Scan for the cell matching the given text and deliver its (X, Y) coordinate at center. 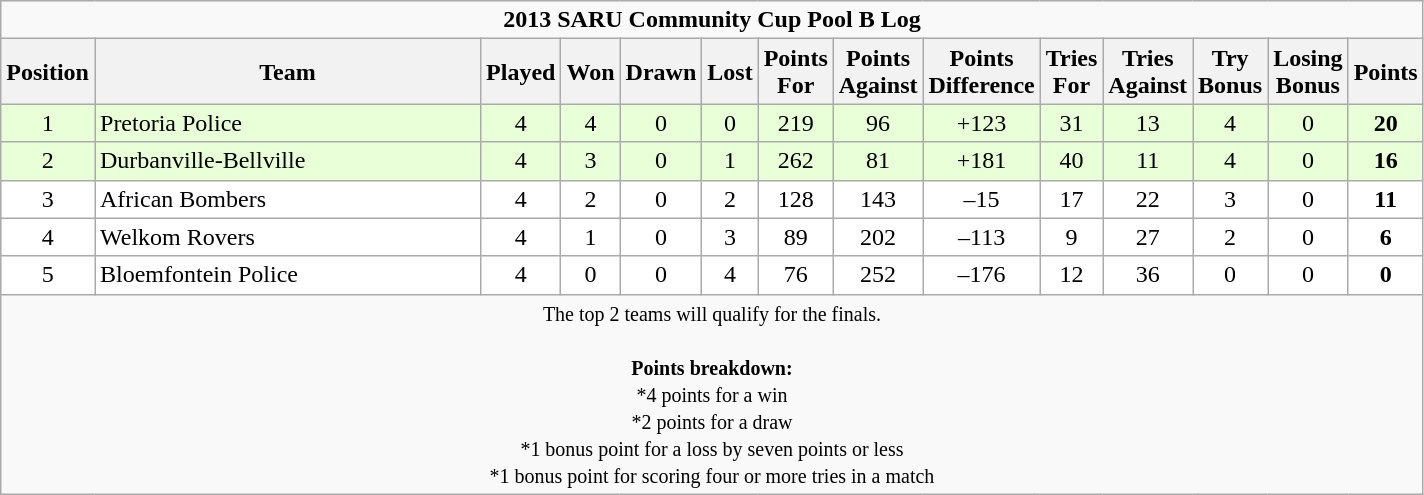
African Bombers (287, 199)
76 (796, 275)
Drawn (661, 72)
Durbanville-Bellville (287, 161)
Won (590, 72)
202 (878, 237)
Team (287, 72)
128 (796, 199)
22 (1148, 199)
Points Difference (982, 72)
219 (796, 123)
31 (1072, 123)
40 (1072, 161)
36 (1148, 275)
20 (1386, 123)
5 (48, 275)
Try Bonus (1230, 72)
12 (1072, 275)
17 (1072, 199)
Lost (730, 72)
Points Against (878, 72)
Bloemfontein Police (287, 275)
+123 (982, 123)
2013 SARU Community Cup Pool B Log (712, 20)
+181 (982, 161)
Played (521, 72)
9 (1072, 237)
6 (1386, 237)
16 (1386, 161)
Losing Bonus (1308, 72)
27 (1148, 237)
13 (1148, 123)
252 (878, 275)
89 (796, 237)
Pretoria Police (287, 123)
Tries For (1072, 72)
262 (796, 161)
96 (878, 123)
Tries Against (1148, 72)
–113 (982, 237)
–15 (982, 199)
Welkom Rovers (287, 237)
Position (48, 72)
Points For (796, 72)
143 (878, 199)
–176 (982, 275)
81 (878, 161)
Points (1386, 72)
